Scan for the cell matching the given text and deliver its [X, Y] coordinate at center. 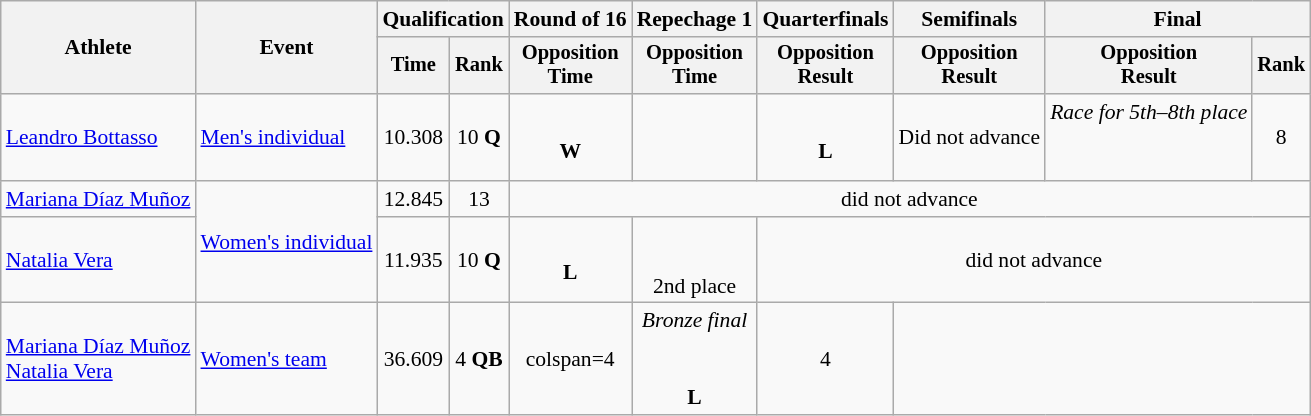
Semifinals [969, 19]
Did not advance [969, 138]
12.845 [413, 199]
11.935 [413, 260]
Natalia Vera [98, 260]
13 [479, 199]
Quarterfinals [825, 19]
4 QB [479, 359]
Race for 5th–8th place [1148, 138]
Women's individual [286, 242]
Repechage 1 [695, 19]
Women's team [286, 359]
36.609 [413, 359]
2nd place [695, 260]
colspan=4 [570, 359]
4 [825, 359]
Event [286, 48]
Men's individual [286, 138]
8 [1281, 138]
Athlete [98, 48]
Mariana Díaz Muñoz [98, 199]
Leandro Bottasso [98, 138]
Qualification [442, 19]
Final [1178, 19]
Time [413, 66]
Mariana Díaz MuñozNatalia Vera [98, 359]
10.308 [413, 138]
W [570, 138]
Bronze finalL [695, 359]
Round of 16 [570, 19]
